Extract the (X, Y) coordinate from the center of the cell holding the provided text.  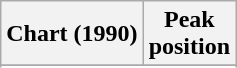
Chart (1990) (72, 34)
Peakposition (189, 34)
